Identify which cell holds the provided text, then report its [X, Y] central coordinate. 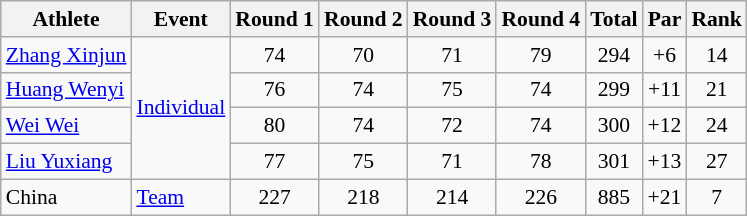
21 [716, 90]
Par [665, 19]
Rank [716, 19]
Total [614, 19]
227 [274, 197]
Team [180, 197]
70 [364, 55]
Huang Wenyi [66, 90]
China [66, 197]
+21 [665, 197]
Event [180, 19]
300 [614, 126]
294 [614, 55]
+11 [665, 90]
Round 2 [364, 19]
+13 [665, 162]
+12 [665, 126]
77 [274, 162]
218 [364, 197]
7 [716, 197]
Round 1 [274, 19]
+6 [665, 55]
Round 4 [540, 19]
299 [614, 90]
14 [716, 55]
76 [274, 90]
79 [540, 55]
Athlete [66, 19]
80 [274, 126]
Liu Yuxiang [66, 162]
72 [452, 126]
24 [716, 126]
Individual [180, 108]
Wei Wei [66, 126]
226 [540, 197]
885 [614, 197]
27 [716, 162]
214 [452, 197]
Zhang Xinjun [66, 55]
78 [540, 162]
301 [614, 162]
Round 3 [452, 19]
